For the text-containing cell, return its midpoint in (X, Y) coordinate format. 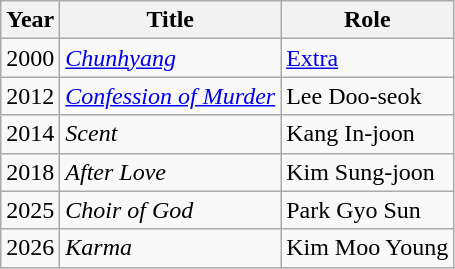
Kang In-joon (368, 134)
After Love (170, 172)
Confession of Murder (170, 96)
2025 (30, 210)
2014 (30, 134)
2012 (30, 96)
Chunhyang (170, 58)
Extra (368, 58)
Kim Moo Young (368, 248)
Park Gyo Sun (368, 210)
Scent (170, 134)
2000 (30, 58)
Kim Sung-joon (368, 172)
2026 (30, 248)
Title (170, 20)
Karma (170, 248)
Role (368, 20)
Year (30, 20)
Choir of God (170, 210)
2018 (30, 172)
Lee Doo-seok (368, 96)
